Pinpoint the cell where the given text exists, returning its [X, Y] midpoint coordinate. 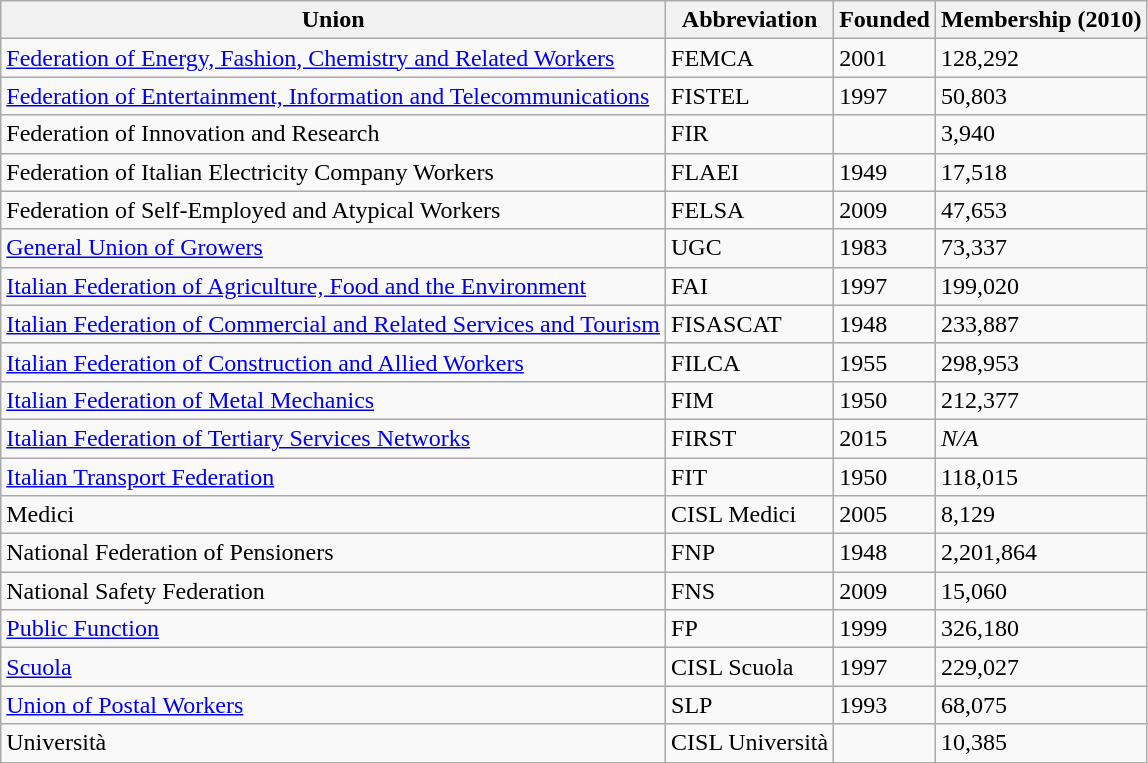
298,953 [1041, 362]
National Federation of Pensioners [334, 553]
Italian Federation of Construction and Allied Workers [334, 362]
FILCA [750, 362]
FP [750, 629]
Scuola [334, 667]
1993 [885, 705]
229,027 [1041, 667]
FIR [750, 134]
Italian Federation of Commercial and Related Services and Tourism [334, 324]
199,020 [1041, 286]
Federation of Entertainment, Information and Telecommunications [334, 96]
2,201,864 [1041, 553]
CISL Università [750, 743]
Federation of Italian Electricity Company Workers [334, 172]
FLAEI [750, 172]
1999 [885, 629]
CISL Scuola [750, 667]
47,653 [1041, 210]
Medici [334, 515]
N/A [1041, 438]
Italian Federation of Metal Mechanics [334, 400]
2015 [885, 438]
National Safety Federation [334, 591]
FNP [750, 553]
FISASCAT [750, 324]
17,518 [1041, 172]
212,377 [1041, 400]
General Union of Growers [334, 248]
CISL Medici [750, 515]
Abbreviation [750, 20]
FIM [750, 400]
73,337 [1041, 248]
SLP [750, 705]
Membership (2010) [1041, 20]
FNS [750, 591]
Italian Transport Federation [334, 477]
118,015 [1041, 477]
FIT [750, 477]
326,180 [1041, 629]
FAI [750, 286]
3,940 [1041, 134]
Federation of Self-Employed and Atypical Workers [334, 210]
Federation of Energy, Fashion, Chemistry and Related Workers [334, 58]
FISTEL [750, 96]
FIRST [750, 438]
FEMCA [750, 58]
Italian Federation of Agriculture, Food and the Environment [334, 286]
68,075 [1041, 705]
1983 [885, 248]
Università [334, 743]
Union [334, 20]
50,803 [1041, 96]
8,129 [1041, 515]
2005 [885, 515]
Public Function [334, 629]
1955 [885, 362]
Federation of Innovation and Research [334, 134]
FELSA [750, 210]
233,887 [1041, 324]
2001 [885, 58]
Union of Postal Workers [334, 705]
10,385 [1041, 743]
Founded [885, 20]
1949 [885, 172]
15,060 [1041, 591]
128,292 [1041, 58]
UGC [750, 248]
Italian Federation of Tertiary Services Networks [334, 438]
